Search for the cell housing the specified text and yield its [X, Y] center coordinate. 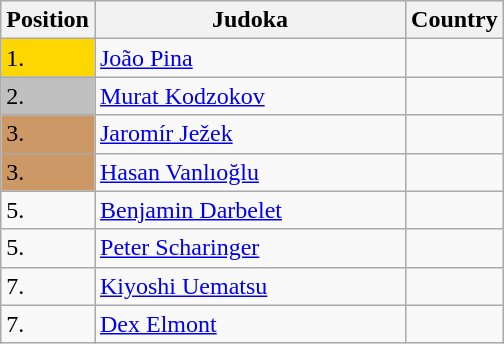
1. [48, 58]
Jaromír Ježek [250, 134]
João Pina [250, 58]
Position [48, 20]
Kiyoshi Uematsu [250, 286]
Country [455, 20]
2. [48, 96]
Dex Elmont [250, 324]
Murat Kodzokov [250, 96]
Judoka [250, 20]
Benjamin Darbelet [250, 210]
Peter Scharinger [250, 248]
Hasan Vanlıoğlu [250, 172]
